Detect which cell encompasses the target text, then output its (x, y) center coordinate. 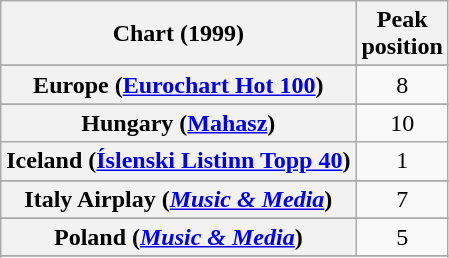
5 (402, 237)
8 (402, 85)
Poland (Music & Media) (178, 237)
7 (402, 199)
Iceland (Íslenski Listinn Topp 40) (178, 161)
Italy Airplay (Music & Media) (178, 199)
Peakposition (402, 34)
Hungary (Mahasz) (178, 123)
10 (402, 123)
Chart (1999) (178, 34)
1 (402, 161)
Europe (Eurochart Hot 100) (178, 85)
